For the text-containing cell, return its midpoint in (X, Y) coordinate format. 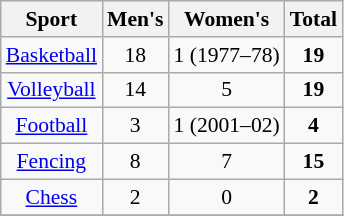
1 (2001–02) (226, 126)
15 (314, 162)
Total (314, 19)
0 (226, 197)
1 (1977–78) (226, 55)
Women's (226, 19)
Fencing (52, 162)
Men's (135, 19)
Sport (52, 19)
5 (226, 90)
Volleyball (52, 90)
14 (135, 90)
8 (135, 162)
7 (226, 162)
4 (314, 126)
3 (135, 126)
Chess (52, 197)
18 (135, 55)
Football (52, 126)
Basketball (52, 55)
